Search for the cell housing the specified text and yield its [x, y] center coordinate. 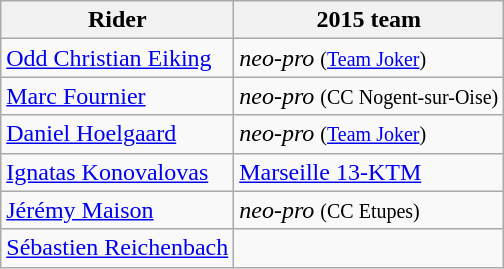
Jérémy Maison [118, 210]
Rider [118, 20]
Daniel Hoelgaard [118, 134]
Sébastien Reichenbach [118, 248]
Ignatas Konovalovas [118, 172]
2015 team [369, 20]
Marseille 13-KTM [369, 172]
Marc Fournier [118, 96]
neo-pro (CC Etupes) [369, 210]
neo-pro (CC Nogent-sur-Oise) [369, 96]
Odd Christian Eiking [118, 58]
